Identify which cell holds the provided text, then report its (X, Y) central coordinate. 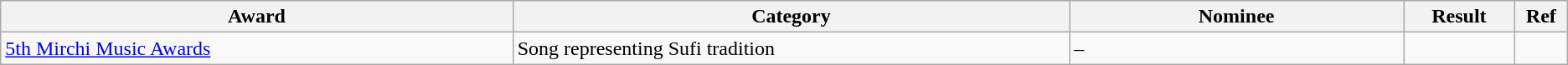
– (1236, 48)
5th Mirchi Music Awards (256, 48)
Award (256, 17)
Nominee (1236, 17)
Song representing Sufi tradition (791, 48)
Ref (1541, 17)
Category (791, 17)
Result (1459, 17)
